Detect which cell encompasses the target text, then output its (X, Y) center coordinate. 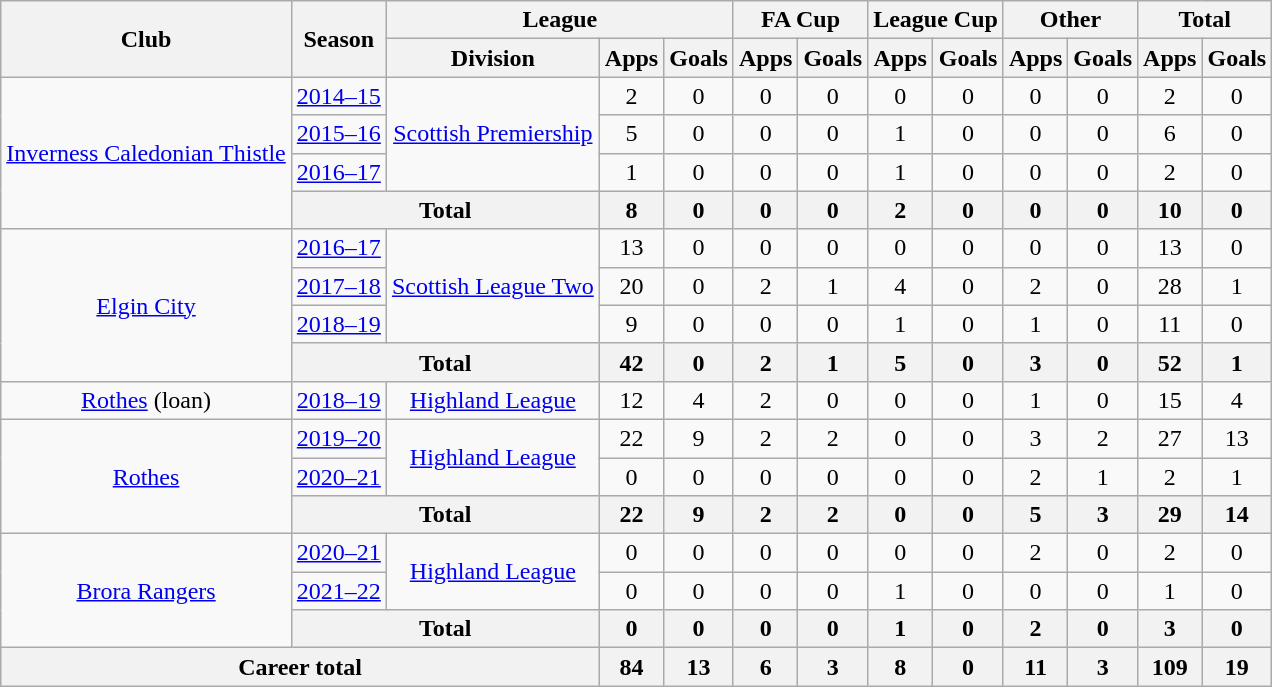
10 (1170, 210)
27 (1170, 438)
12 (631, 400)
Season (338, 39)
Inverness Caledonian Thistle (146, 153)
2014–15 (338, 96)
109 (1170, 667)
14 (1237, 515)
League (560, 20)
Brora Rangers (146, 591)
2015–16 (338, 134)
42 (631, 362)
Rothes (146, 476)
Division (492, 58)
28 (1170, 286)
52 (1170, 362)
15 (1170, 400)
19 (1237, 667)
Career total (300, 667)
84 (631, 667)
FA Cup (800, 20)
29 (1170, 515)
Elgin City (146, 305)
Scottish Premiership (492, 134)
League Cup (936, 20)
2017–18 (338, 286)
Rothes (loan) (146, 400)
Other (1070, 20)
Scottish League Two (492, 286)
20 (631, 286)
2021–22 (338, 591)
2019–20 (338, 438)
Club (146, 39)
